Return (X, Y) of the center of cell containing provided text 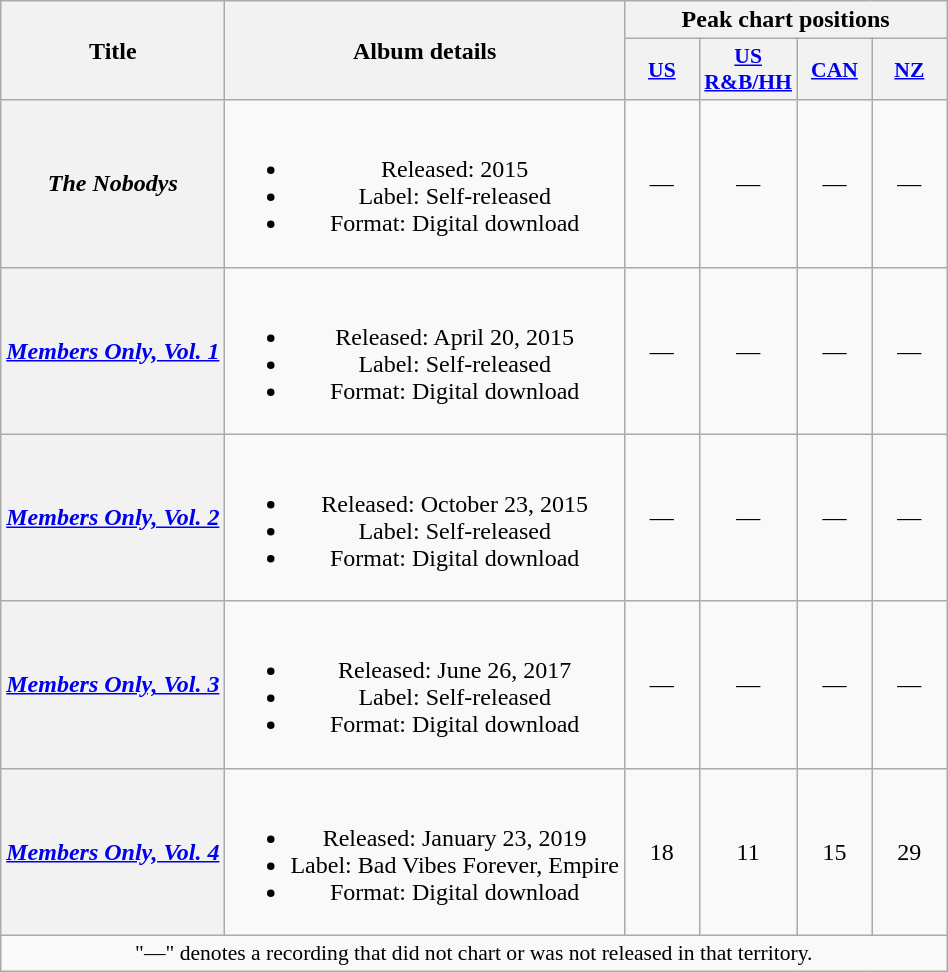
Released: June 26, 2017Label: Self-releasedFormat: Digital download (424, 684)
Members Only, Vol. 3 (113, 684)
Released: October 23, 2015Label: Self-releasedFormat: Digital download (424, 518)
Album details (424, 50)
NZ (910, 70)
11 (748, 852)
Released: 2015Label: Self-releasedFormat: Digital download (424, 184)
18 (662, 852)
15 (834, 852)
Members Only, Vol. 4 (113, 852)
Title (113, 50)
Released: April 20, 2015Label: Self-releasedFormat: Digital download (424, 350)
29 (910, 852)
Members Only, Vol. 1 (113, 350)
CAN (834, 70)
Peak chart positions (785, 20)
USR&B/HH (748, 70)
The Nobodys (113, 184)
"—" denotes a recording that did not chart or was not released in that territory. (474, 953)
US (662, 70)
Members Only, Vol. 2 (113, 518)
Released: January 23, 2019Label: Bad Vibes Forever, EmpireFormat: Digital download (424, 852)
